Search for the cell housing the specified text and yield its (X, Y) center coordinate. 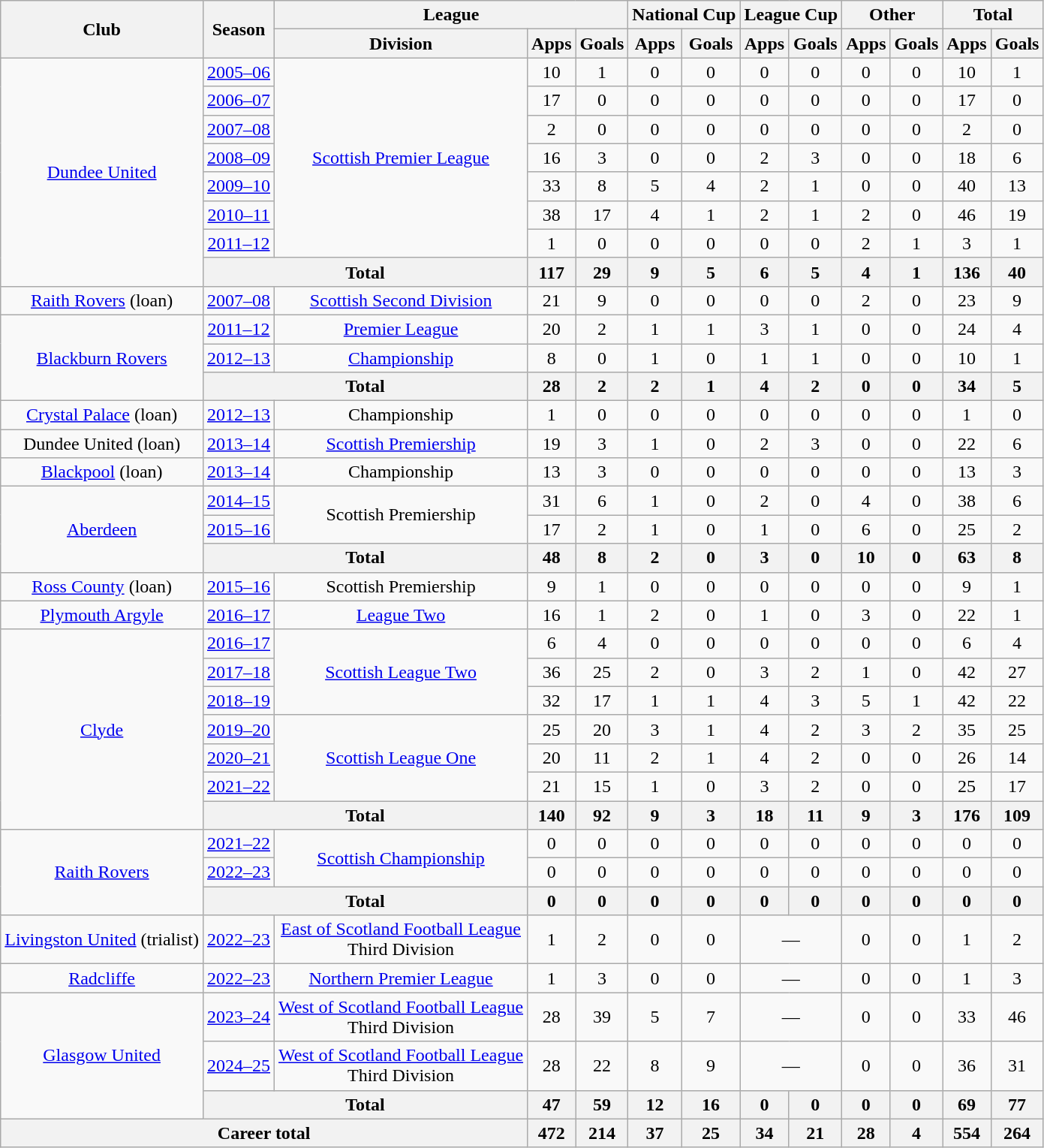
Clyde (102, 729)
Scottish Second Division (401, 300)
264 (1017, 1133)
League Cup (791, 15)
117 (552, 272)
69 (967, 1104)
Club (102, 29)
2023–24 (239, 1017)
37 (655, 1133)
Dundee United (loan) (102, 444)
2010–11 (239, 215)
24 (967, 329)
Scottish League One (401, 758)
32 (552, 701)
Crystal Palace (loan) (102, 415)
Other (892, 15)
7 (711, 1017)
2024–25 (239, 1066)
47 (552, 1104)
Northern Premier League (401, 978)
Livingston United (trialist) (102, 940)
92 (602, 815)
39 (602, 1017)
23 (967, 300)
Radcliffe (102, 978)
League Two (401, 615)
Season (239, 29)
59 (602, 1104)
136 (967, 272)
Plymouth Argyle (102, 615)
27 (1017, 672)
26 (967, 758)
Ross County (loan) (102, 586)
Scottish Premier League (401, 158)
Scottish Championship (401, 858)
Raith Rovers (102, 872)
2006–07 (239, 101)
176 (967, 815)
14 (1017, 758)
29 (602, 272)
Blackpool (loan) (102, 472)
Premier League (401, 329)
Glasgow United (102, 1056)
National Cup (684, 15)
2014–15 (239, 501)
Aberdeen (102, 529)
East of Scotland Football LeagueThird Division (401, 940)
15 (602, 786)
2009–10 (239, 186)
2018–19 (239, 701)
12 (655, 1104)
Division (401, 44)
2005–06 (239, 72)
214 (602, 1133)
2017–18 (239, 672)
472 (552, 1133)
Raith Rovers (loan) (102, 300)
2020–21 (239, 758)
League (452, 15)
77 (1017, 1104)
48 (552, 558)
Blackburn Rovers (102, 357)
Dundee United (102, 172)
2008–09 (239, 158)
2019–20 (239, 729)
109 (1017, 815)
554 (967, 1133)
Scottish League Two (401, 672)
35 (967, 729)
63 (967, 558)
140 (552, 815)
Career total (264, 1133)
